Return (x, y) of the center of cell containing provided text 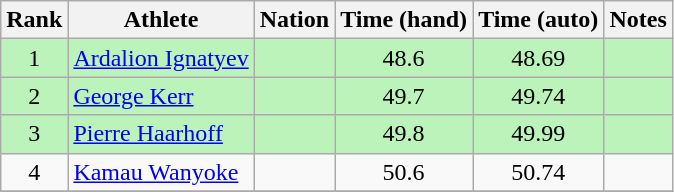
49.7 (404, 96)
Kamau Wanyoke (161, 172)
Ardalion Ignatyev (161, 58)
50.74 (538, 172)
Time (auto) (538, 20)
49.74 (538, 96)
49.99 (538, 134)
49.8 (404, 134)
50.6 (404, 172)
Time (hand) (404, 20)
1 (34, 58)
George Kerr (161, 96)
Pierre Haarhoff (161, 134)
Athlete (161, 20)
3 (34, 134)
Rank (34, 20)
48.69 (538, 58)
Notes (638, 20)
48.6 (404, 58)
2 (34, 96)
Nation (294, 20)
4 (34, 172)
